From the cell containing the given text, extract its center point as (X, Y) coordinate. 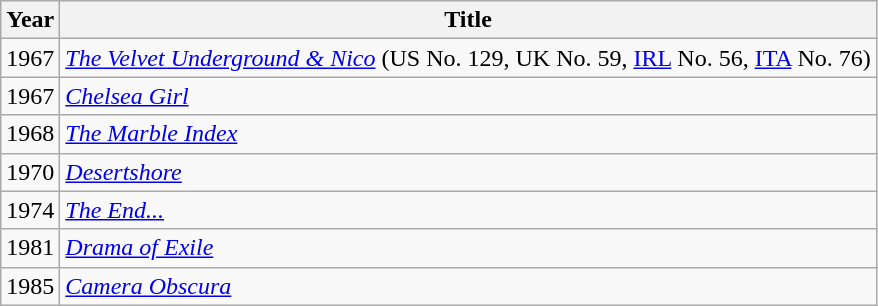
1968 (30, 134)
Chelsea Girl (468, 96)
1981 (30, 248)
1974 (30, 210)
Title (468, 20)
1985 (30, 286)
The Velvet Underground & Nico (US No. 129, UK No. 59, IRL No. 56, ITA No. 76) (468, 58)
Year (30, 20)
Drama of Exile (468, 248)
Desertshore (468, 172)
1970 (30, 172)
The End... (468, 210)
Camera Obscura (468, 286)
The Marble Index (468, 134)
